Scan for the cell matching the given text and deliver its (X, Y) coordinate at center. 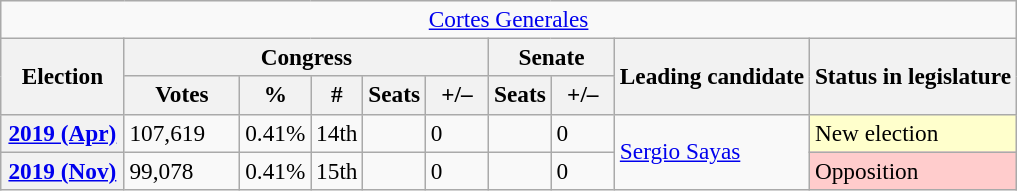
Opposition (914, 170)
107,619 (182, 133)
Election (62, 76)
Status in legislature (914, 76)
Leading candidate (712, 76)
15th (337, 170)
Senate (552, 57)
14th (337, 133)
Cortes Generales (509, 19)
New election (914, 133)
% (276, 95)
2019 (Apr) (62, 133)
2019 (Nov) (62, 170)
Votes (182, 95)
Congress (306, 57)
Sergio Sayas (712, 152)
# (337, 95)
99,078 (182, 170)
